Detect which cell encompasses the target text, then output its (x, y) center coordinate. 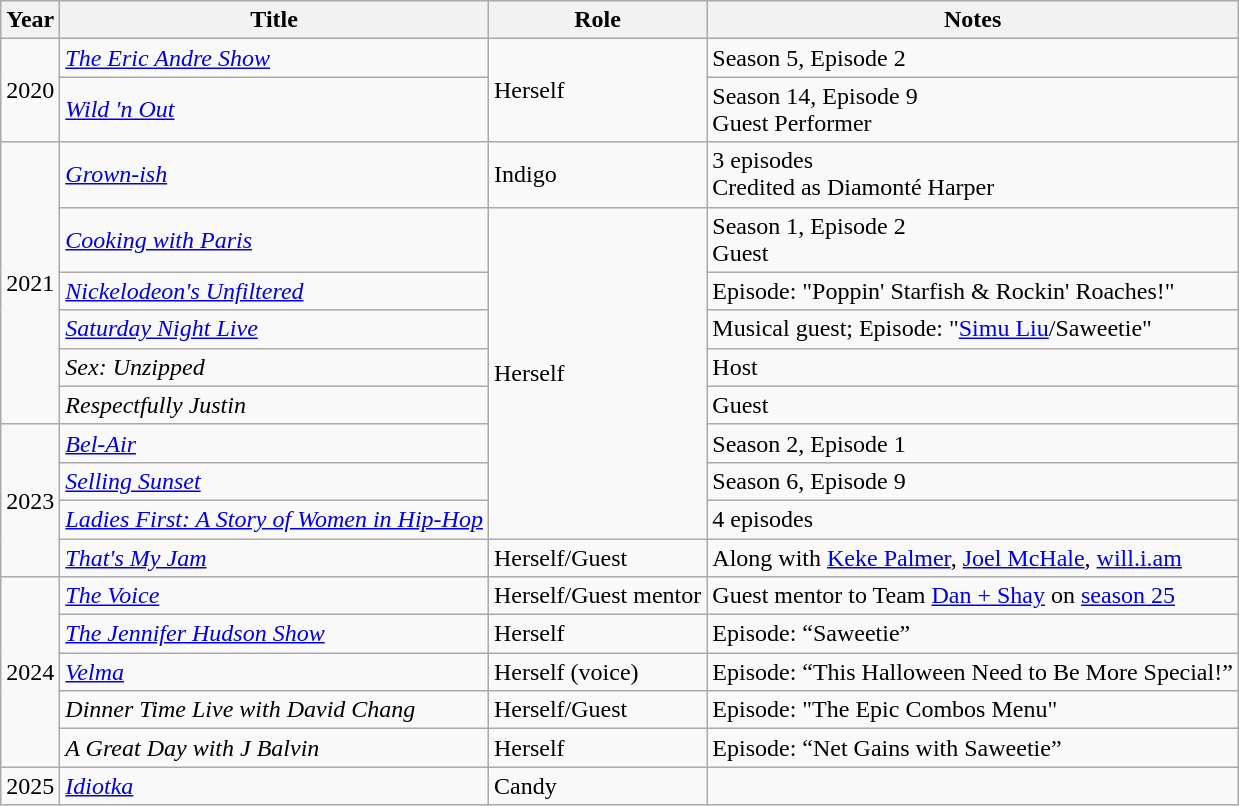
Bel-Air (274, 443)
Indigo (597, 174)
Season 6, Episode 9 (973, 481)
2023 (30, 500)
Ladies First: A Story of Women in Hip-Hop (274, 519)
Candy (597, 786)
Title (274, 20)
Herself (voice) (597, 672)
Dinner Time Live with David Chang (274, 710)
Guest (973, 405)
Cooking with Paris (274, 240)
Episode: “Saweetie” (973, 634)
Nickelodeon's Unfiltered (274, 291)
Episode: "The Epic Combos Menu" (973, 710)
2024 (30, 672)
Guest mentor to Team Dan + Shay on season 25 (973, 596)
2021 (30, 283)
Sex: Unzipped (274, 367)
Idiotka (274, 786)
2020 (30, 90)
Grown-ish (274, 174)
The Jennifer Hudson Show (274, 634)
Notes (973, 20)
Episode: "Poppin' Starfish & Rockin' Roaches!" (973, 291)
Season 14, Episode 9 Guest Performer (973, 110)
Year (30, 20)
Episode: “Net Gains with Saweetie” (973, 748)
Respectfully Justin (274, 405)
A Great Day with J Balvin (274, 748)
Selling Sunset (274, 481)
Season 5, Episode 2 (973, 58)
That's My Jam (274, 557)
Along with Keke Palmer, Joel McHale, will.i.am (973, 557)
Role (597, 20)
Wild 'n Out (274, 110)
Host (973, 367)
Season 2, Episode 1 (973, 443)
4 episodes (973, 519)
The Voice (274, 596)
Velma (274, 672)
Herself/Guest mentor (597, 596)
Musical guest; Episode: "Simu Liu/Saweetie" (973, 329)
Saturday Night Live (274, 329)
2025 (30, 786)
Season 1, Episode 2 Guest (973, 240)
Episode: “This Halloween Need to Be More Special!” (973, 672)
The Eric Andre Show (274, 58)
3 episodes Credited as Diamonté Harper (973, 174)
